Detect which cell encompasses the target text, then output its [X, Y] center coordinate. 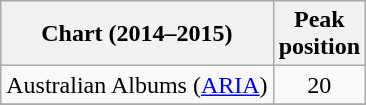
Chart (2014–2015) [137, 34]
Australian Albums (ARIA) [137, 85]
Peakposition [319, 34]
20 [319, 85]
